Output the (X, Y) coordinate of the center of the cell containing the given text.  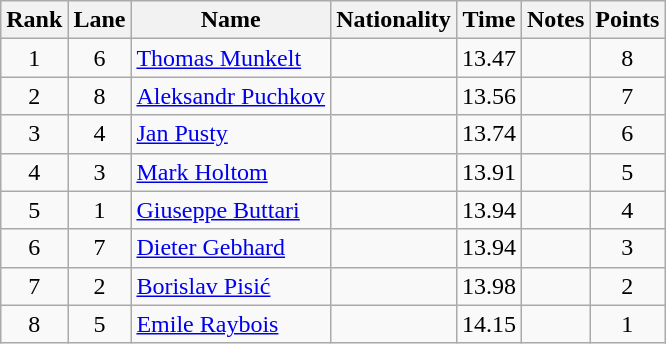
Name (231, 20)
Points (628, 20)
Aleksandr Puchkov (231, 96)
Emile Raybois (231, 324)
Notes (555, 20)
13.47 (488, 58)
Nationality (394, 20)
Borislav Pisić (231, 286)
Time (488, 20)
Rank (34, 20)
13.56 (488, 96)
Lane (100, 20)
Mark Holtom (231, 172)
13.91 (488, 172)
Thomas Munkelt (231, 58)
13.98 (488, 286)
Giuseppe Buttari (231, 210)
Dieter Gebhard (231, 248)
14.15 (488, 324)
13.74 (488, 134)
Jan Pusty (231, 134)
